Provide the (x, y) coordinate of the cell's center where the given text is located.  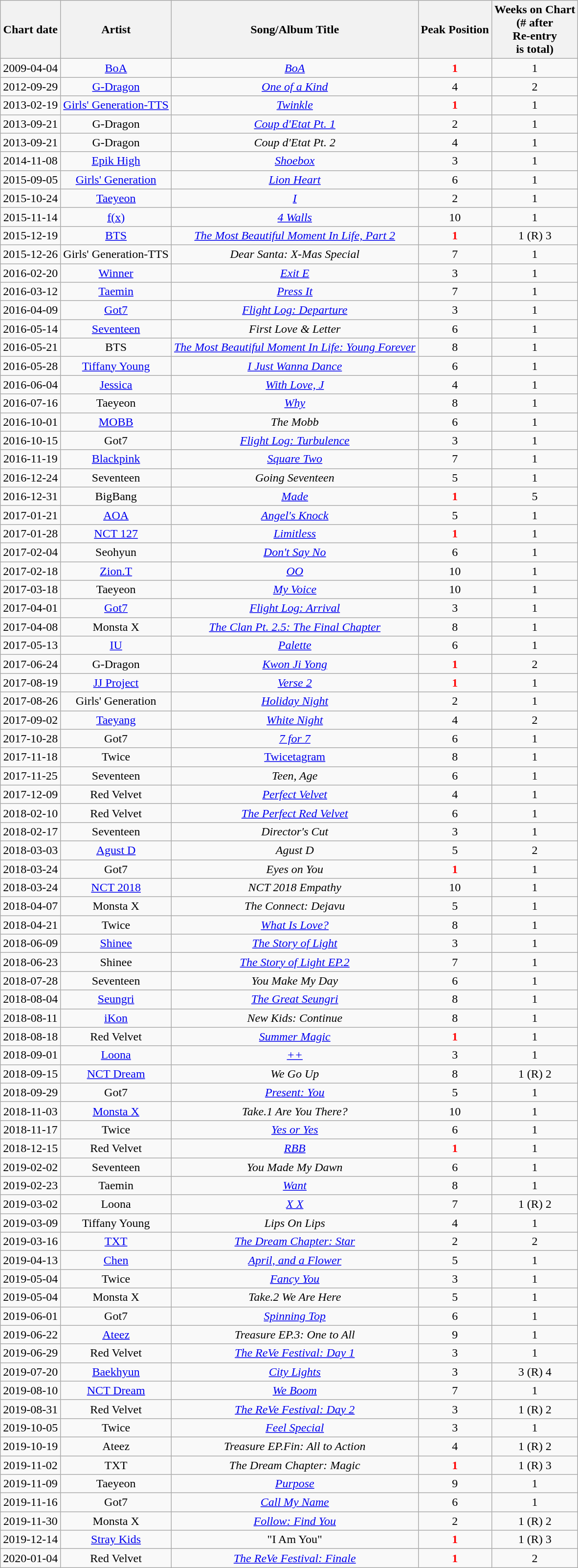
We Boom (294, 1390)
2019-04-13 (30, 1260)
2016-05-21 (30, 347)
Lips On Lips (294, 1223)
Song/Album Title (294, 29)
2019-03-16 (30, 1242)
Dear Santa: X-Mas Special (294, 254)
Going Seventeen (294, 478)
2019-06-01 (30, 1316)
2019-08-31 (30, 1409)
2018-04-21 (30, 925)
Seungri (116, 999)
2017-08-19 (30, 683)
2016-11-19 (30, 459)
2016-05-14 (30, 329)
You Make My Day (294, 981)
NCT 127 (116, 533)
2018-11-03 (30, 1111)
We Go Up (294, 1074)
2019-07-20 (30, 1372)
2015-12-19 (30, 235)
I Just Wanna Dance (294, 366)
2017-03-18 (30, 590)
2012-09-29 (30, 87)
2016-10-01 (30, 422)
Treasure EP.Fin: All to Action (294, 1446)
2017-12-09 (30, 794)
April, and a Flower (294, 1260)
Zion.T (116, 571)
The ReVe Festival: Day 1 (294, 1353)
The ReVe Festival: Day 2 (294, 1409)
The Clan Pt. 2.5: The Final Chapter (294, 627)
Stray Kids (116, 1540)
2017-05-13 (30, 646)
Treasure EP.3: One to All (294, 1335)
2017-11-25 (30, 776)
My Voice (294, 590)
Present: You (294, 1092)
The Most Beautiful Moment In Life, Part 2 (294, 235)
2018-06-23 (30, 962)
Square Two (294, 459)
2016-02-20 (30, 273)
Spinning Top (294, 1316)
2018-09-01 (30, 1055)
2017-08-26 (30, 701)
2017-01-21 (30, 515)
Purpose (294, 1484)
The ReVe Festival: Finale (294, 1558)
2016-07-16 (30, 403)
Want (294, 1186)
Fancy You (294, 1279)
Limitless (294, 533)
Angel's Knock (294, 515)
2017-04-08 (30, 627)
I (294, 198)
Flight Log: Departure (294, 310)
2019-02-23 (30, 1186)
Lion Heart (294, 180)
Epik High (116, 161)
2017-02-18 (30, 571)
Call My Name (294, 1502)
NCT 2018 (116, 888)
2019-08-10 (30, 1390)
2018-06-09 (30, 944)
2017-11-18 (30, 757)
2019-06-22 (30, 1335)
What Is Love? (294, 925)
2016-03-12 (30, 292)
2019-11-30 (30, 1521)
Director's Cut (294, 831)
2016-06-04 (30, 385)
The Mobb (294, 422)
2018-02-17 (30, 831)
2016-04-09 (30, 310)
Why (294, 403)
7 for 7 (294, 738)
Yes or Yes (294, 1130)
2018-08-18 (30, 1037)
With Love, J (294, 385)
2016-10-15 (30, 440)
Twinkle (294, 105)
Chen (116, 1260)
2018-08-11 (30, 1018)
2017-10-28 (30, 738)
RBB (294, 1148)
Palette (294, 646)
Chart date (30, 29)
2017-02-04 (30, 552)
2017-04-01 (30, 608)
Take.2 We Are Here (294, 1297)
2013-02-19 (30, 105)
Summer Magic (294, 1037)
2016-05-28 (30, 366)
IU (116, 646)
Jessica (116, 385)
Verse 2 (294, 683)
2009-04-04 (30, 68)
2018-12-15 (30, 1148)
One of a Kind (294, 87)
Flight Log: Arrival (294, 608)
2018-04-07 (30, 906)
The Dream Chapter: Star (294, 1242)
The Connect: Dejavu (294, 906)
Artist (116, 29)
4 Walls (294, 217)
Follow: Find You (294, 1521)
Take.1 Are You There? (294, 1111)
3 (R) 4 (534, 1372)
2019-11-02 (30, 1465)
Seohyun (116, 552)
Holiday Night (294, 701)
X X (294, 1204)
2014-11-08 (30, 161)
The Most Beautiful Moment In Life: Young Forever (294, 347)
2020-01-04 (30, 1558)
2019-03-02 (30, 1204)
NCT 2018 Empathy (294, 888)
2016-12-31 (30, 496)
2015-11-14 (30, 217)
Press It (294, 292)
OO (294, 571)
Made (294, 496)
JJ Project (116, 683)
2018-09-29 (30, 1092)
City Lights (294, 1372)
2017-01-28 (30, 533)
Baekhyun (116, 1372)
Eyes on You (294, 869)
The Great Seungri (294, 999)
2018-03-03 (30, 850)
2015-09-05 (30, 180)
The Story of Light (294, 944)
Coup d'Etat Pt. 2 (294, 142)
BigBang (116, 496)
2019-10-19 (30, 1446)
First Love & Letter (294, 329)
Kwon Ji Yong (294, 664)
2019-11-16 (30, 1502)
2018-09-15 (30, 1074)
2019-06-29 (30, 1353)
The Dream Chapter: Magic (294, 1465)
Weeks on Chart(# afterRe-entryis total) (534, 29)
2016-12-24 (30, 478)
2018-02-10 (30, 813)
Exit E (294, 273)
Feel Special (294, 1428)
2019-12-14 (30, 1540)
iKon (116, 1018)
Coup d'Etat Pt. 1 (294, 124)
Peak Position (455, 29)
2018-08-04 (30, 999)
You Made My Dawn (294, 1167)
The Perfect Red Velvet (294, 813)
AOA (116, 515)
2019-02-02 (30, 1167)
White Night (294, 720)
"I Am You" (294, 1540)
2019-11-09 (30, 1484)
2018-07-28 (30, 981)
f(x) (116, 217)
++ (294, 1055)
Perfect Velvet (294, 794)
2017-09-02 (30, 720)
MOBB (116, 422)
2019-10-05 (30, 1428)
Shoebox (294, 161)
Don't Say No (294, 552)
2015-10-24 (30, 198)
Winner (116, 273)
2015-12-26 (30, 254)
New Kids: Continue (294, 1018)
Blackpink (116, 459)
Twicetagram (294, 757)
Taeyang (116, 720)
Teen, Age (294, 776)
2018-11-17 (30, 1130)
The Story of Light EP.2 (294, 962)
Flight Log: Turbulence (294, 440)
2017-06-24 (30, 664)
2019-03-09 (30, 1223)
